Find where the given text appears and provide that cell's center as [x, y] coordinate. 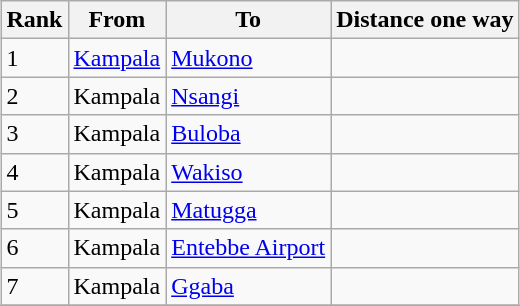
3 [34, 134]
Matugga [248, 210]
To [248, 20]
Ggaba [248, 286]
From [117, 20]
Mukono [248, 58]
Rank [34, 20]
Distance one way [425, 20]
5 [34, 210]
4 [34, 172]
Nsangi [248, 96]
2 [34, 96]
1 [34, 58]
6 [34, 248]
Wakiso [248, 172]
Entebbe Airport [248, 248]
Buloba [248, 134]
7 [34, 286]
